Return the [x, y] coordinate for the center point of the cell that contains the specified text.  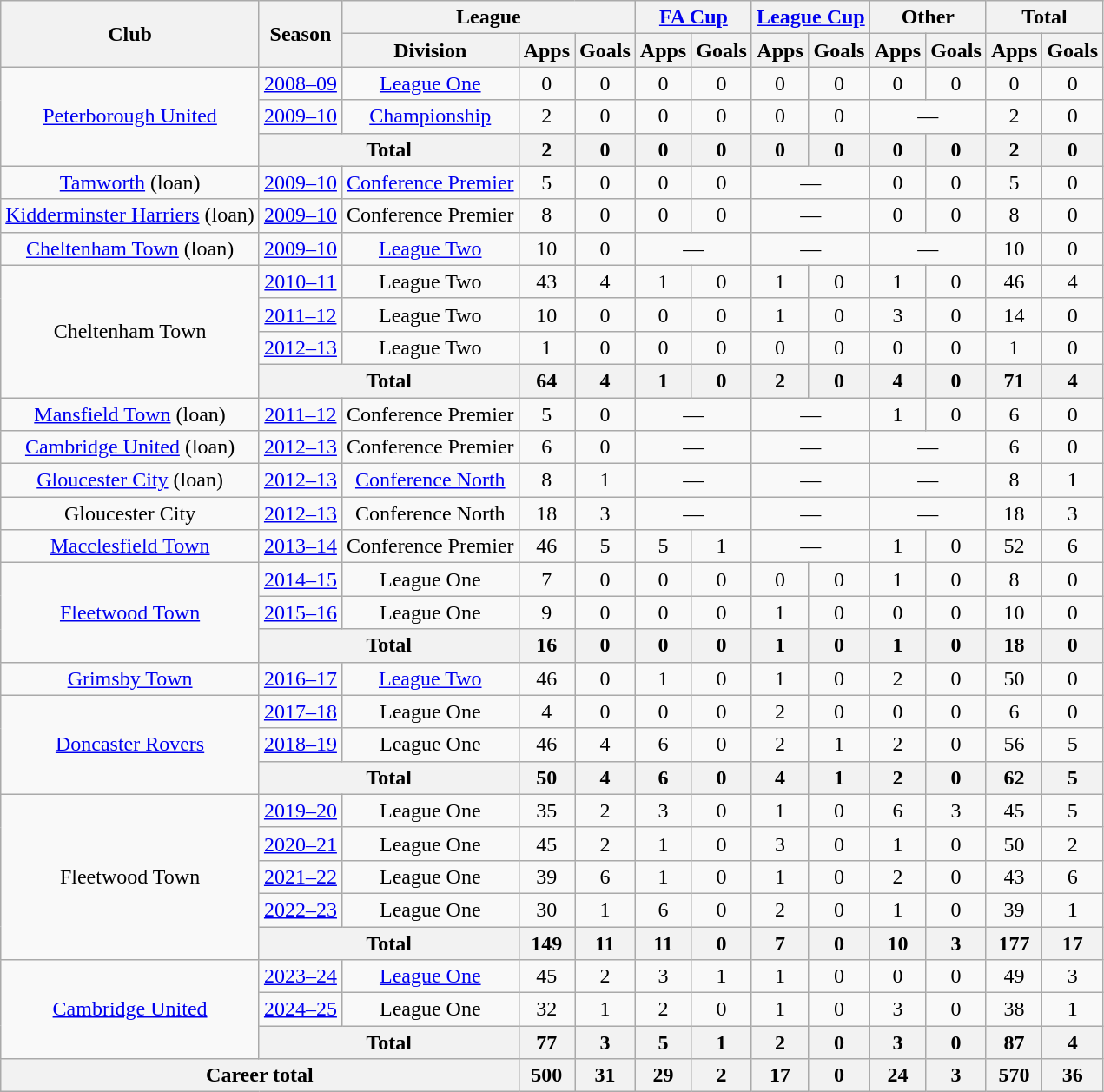
49 [1014, 976]
38 [1014, 1009]
9 [546, 612]
570 [1014, 1075]
31 [605, 1075]
Macclesfield Town [130, 546]
2020–21 [301, 844]
Cheltenham Town (loan) [130, 248]
League Cup [810, 17]
Cambridge United (loan) [130, 447]
Gloucester City [130, 513]
2019–20 [301, 811]
2018–19 [301, 745]
2010–11 [301, 281]
62 [1014, 778]
Grimsby Town [130, 678]
FA Cup [693, 17]
2008–09 [301, 83]
Cambridge United [130, 1009]
Club [130, 34]
2024–25 [301, 1009]
Kidderminster Harriers (loan) [130, 215]
52 [1014, 546]
Cheltenham Town [130, 331]
77 [546, 1042]
29 [663, 1075]
24 [897, 1075]
Championship [430, 116]
Career total [260, 1075]
2022–23 [301, 910]
14 [1014, 314]
36 [1073, 1075]
Gloucester City (loan) [130, 480]
Tamworth (loan) [130, 182]
Mansfield Town (loan) [130, 414]
30 [546, 910]
500 [546, 1075]
32 [546, 1009]
2014–15 [301, 579]
16 [546, 645]
Division [430, 50]
2021–22 [301, 877]
2013–14 [301, 546]
Doncaster Rovers [130, 745]
2016–17 [301, 678]
Other [928, 17]
2023–24 [301, 976]
56 [1014, 745]
87 [1014, 1042]
71 [1014, 381]
177 [1014, 943]
Peterborough United [130, 116]
2017–18 [301, 711]
Season [301, 34]
2015–16 [301, 612]
35 [546, 811]
149 [546, 943]
64 [546, 381]
League [488, 17]
